Output the [x, y] coordinate of the center of the cell containing the given text.  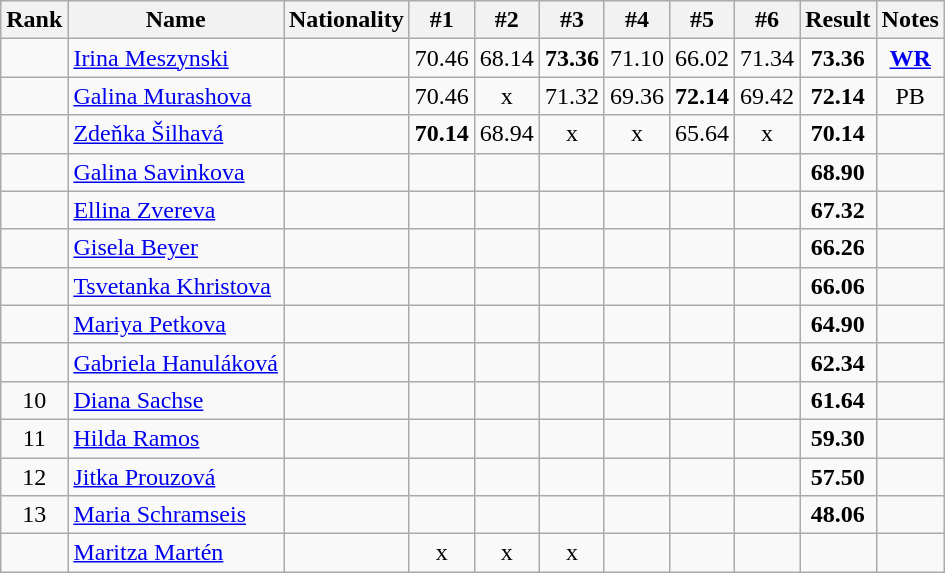
WR [910, 58]
Maria Schramseis [176, 515]
Notes [910, 20]
Mariya Petkova [176, 324]
71.10 [636, 58]
71.34 [768, 58]
PB [910, 96]
Hilda Ramos [176, 438]
66.26 [838, 248]
10 [34, 400]
Galina Savinkova [176, 172]
68.14 [506, 58]
11 [34, 438]
69.36 [636, 96]
Diana Sachse [176, 400]
12 [34, 477]
Zdeňka Šilhavá [176, 134]
Result [838, 20]
#6 [768, 20]
Galina Murashova [176, 96]
#1 [442, 20]
68.90 [838, 172]
Gisela Beyer [176, 248]
66.02 [702, 58]
Rank [34, 20]
68.94 [506, 134]
48.06 [838, 515]
67.32 [838, 210]
69.42 [768, 96]
65.64 [702, 134]
Ellina Zvereva [176, 210]
#3 [572, 20]
71.32 [572, 96]
61.64 [838, 400]
Gabriela Hanuláková [176, 362]
64.90 [838, 324]
#5 [702, 20]
57.50 [838, 477]
59.30 [838, 438]
Maritza Martén [176, 553]
13 [34, 515]
62.34 [838, 362]
66.06 [838, 286]
Jitka Prouzová [176, 477]
#2 [506, 20]
Nationality [347, 20]
Irina Meszynski [176, 58]
Tsvetanka Khristova [176, 286]
#4 [636, 20]
Name [176, 20]
